Search for the cell housing the specified text and yield its [X, Y] center coordinate. 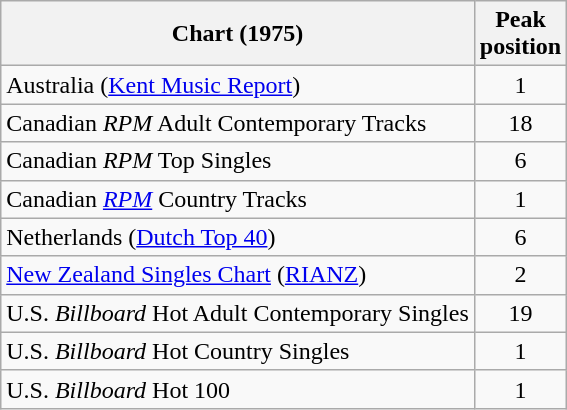
Canadian RPM Top Singles [238, 161]
Canadian RPM Country Tracks [238, 199]
2 [520, 275]
Peakposition [520, 34]
19 [520, 313]
Australia (Kent Music Report) [238, 85]
Netherlands (Dutch Top 40) [238, 237]
Chart (1975) [238, 34]
New Zealand Singles Chart (RIANZ) [238, 275]
18 [520, 123]
U.S. Billboard Hot 100 [238, 389]
U.S. Billboard Hot Country Singles [238, 351]
U.S. Billboard Hot Adult Contemporary Singles [238, 313]
Canadian RPM Adult Contemporary Tracks [238, 123]
